Determine the [x, y] coordinate at the center of the cell enclosing the given text.  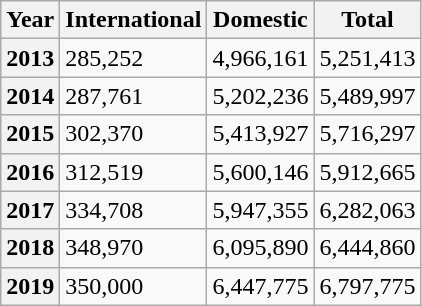
4,966,161 [260, 58]
2016 [30, 172]
5,600,146 [260, 172]
2015 [30, 134]
348,970 [134, 248]
Year [30, 20]
5,947,355 [260, 210]
6,444,860 [368, 248]
5,202,236 [260, 96]
5,912,665 [368, 172]
287,761 [134, 96]
6,095,890 [260, 248]
6,447,775 [260, 286]
302,370 [134, 134]
6,797,775 [368, 286]
6,282,063 [368, 210]
5,489,997 [368, 96]
312,519 [134, 172]
2013 [30, 58]
Domestic [260, 20]
2017 [30, 210]
International [134, 20]
5,413,927 [260, 134]
Total [368, 20]
285,252 [134, 58]
5,716,297 [368, 134]
2014 [30, 96]
334,708 [134, 210]
350,000 [134, 286]
2018 [30, 248]
5,251,413 [368, 58]
2019 [30, 286]
